Find where the given text appears and provide that cell's center as [X, Y] coordinate. 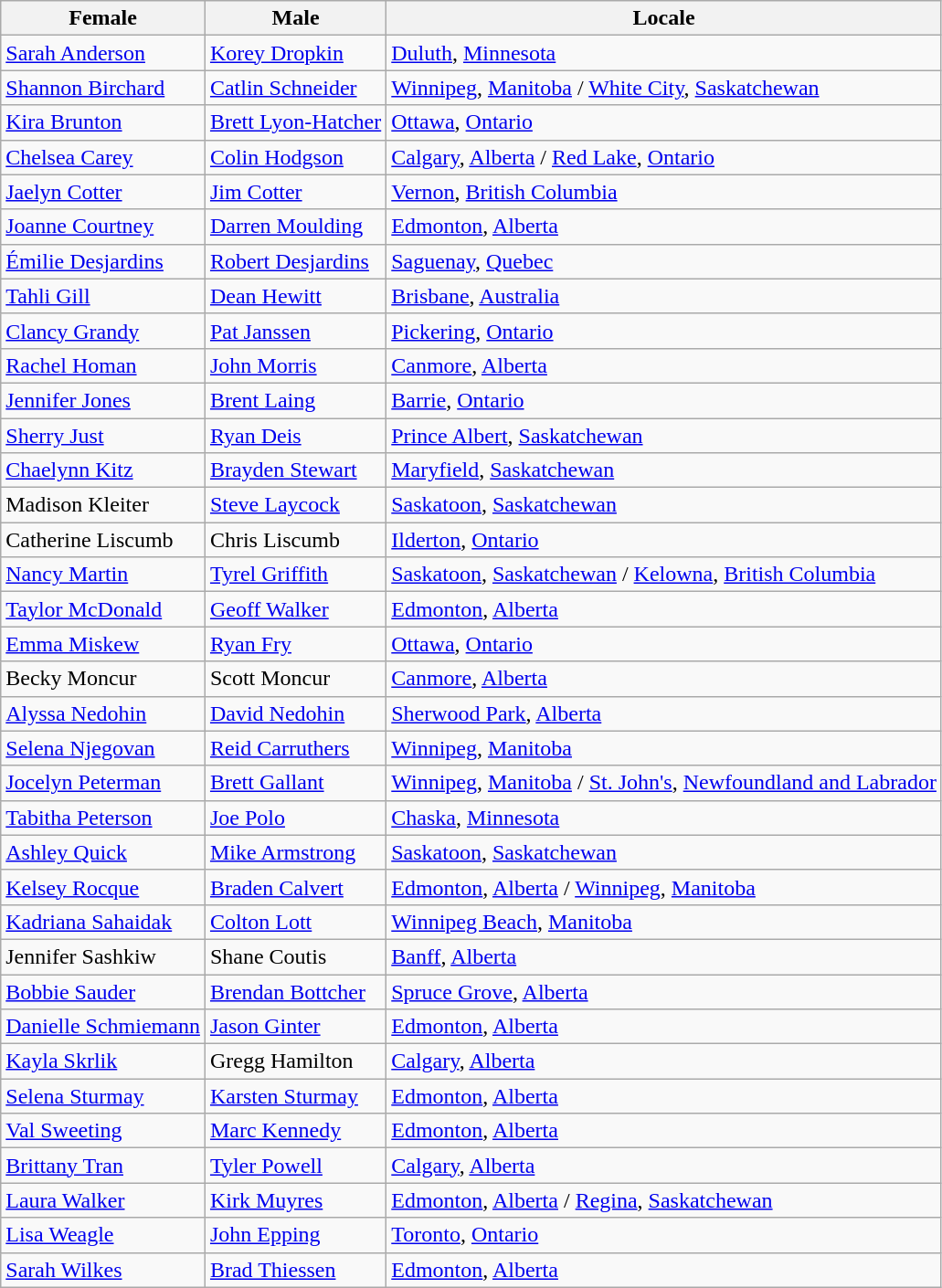
Tabitha Peterson [103, 818]
Sherwood Park, Alberta [664, 713]
Ryan Deis [295, 436]
Vernon, British Columbia [664, 192]
Chelsea Carey [103, 157]
Brett Gallant [295, 783]
Ryan Fry [295, 644]
Laura Walker [103, 1200]
Reid Carruthers [295, 748]
Dean Hewitt [295, 296]
John Epping [295, 1235]
Clancy Grandy [103, 331]
Jim Cotter [295, 192]
Mike Armstrong [295, 852]
Barrie, Ontario [664, 400]
Braden Calvert [295, 887]
Winnipeg, Manitoba / St. John's, Newfoundland and Labrador [664, 783]
Bobbie Sauder [103, 991]
Toronto, Ontario [664, 1235]
Selena Sturmay [103, 1096]
Kelsey Rocque [103, 887]
Saskatoon, Saskatchewan / Kelowna, British Columbia [664, 575]
Winnipeg, Manitoba [664, 748]
Chaska, Minnesota [664, 818]
Colin Hodgson [295, 157]
Tahli Gill [103, 296]
Korey Dropkin [295, 53]
Locale [664, 18]
Val Sweeting [103, 1131]
Brett Lyon-Hatcher [295, 122]
Steve Laycock [295, 505]
Sarah Wilkes [103, 1270]
Lisa Weagle [103, 1235]
Jennifer Sashkiw [103, 956]
Brisbane, Australia [664, 296]
Maryfield, Saskatchewan [664, 470]
Scott Moncur [295, 679]
Émilie Desjardins [103, 261]
Brent Laing [295, 400]
Male [295, 18]
Alyssa Nedohin [103, 713]
Edmonton, Alberta / Regina, Saskatchewan [664, 1200]
Female [103, 18]
Selena Njegovan [103, 748]
John Morris [295, 365]
Jaelyn Cotter [103, 192]
Pickering, Ontario [664, 331]
Madison Kleiter [103, 505]
Emma Miskew [103, 644]
Karsten Sturmay [295, 1096]
Nancy Martin [103, 575]
Joe Polo [295, 818]
Sarah Anderson [103, 53]
Becky Moncur [103, 679]
Jason Ginter [295, 1027]
Jocelyn Peterman [103, 783]
Geoff Walker [295, 609]
Shannon Birchard [103, 88]
Edmonton, Alberta / Winnipeg, Manitoba [664, 887]
Spruce Grove, Alberta [664, 991]
Colton Lott [295, 922]
Catherine Liscumb [103, 540]
Brendan Bottcher [295, 991]
Sherry Just [103, 436]
Kira Brunton [103, 122]
Taylor McDonald [103, 609]
Joanne Courtney [103, 227]
Danielle Schmiemann [103, 1027]
Banff, Alberta [664, 956]
Tyler Powell [295, 1166]
Ilderton, Ontario [664, 540]
Robert Desjardins [295, 261]
Brittany Tran [103, 1166]
Brad Thiessen [295, 1270]
Winnipeg Beach, Manitoba [664, 922]
Kirk Muyres [295, 1200]
Duluth, Minnesota [664, 53]
Prince Albert, Saskatchewan [664, 436]
David Nedohin [295, 713]
Darren Moulding [295, 227]
Chaelynn Kitz [103, 470]
Tyrel Griffith [295, 575]
Chris Liscumb [295, 540]
Kadriana Sahaidak [103, 922]
Gregg Hamilton [295, 1061]
Saguenay, Quebec [664, 261]
Pat Janssen [295, 331]
Marc Kennedy [295, 1131]
Brayden Stewart [295, 470]
Shane Coutis [295, 956]
Calgary, Alberta / Red Lake, Ontario [664, 157]
Jennifer Jones [103, 400]
Rachel Homan [103, 365]
Catlin Schneider [295, 88]
Winnipeg, Manitoba / White City, Saskatchewan [664, 88]
Ashley Quick [103, 852]
Kayla Skrlik [103, 1061]
